Locate the cell with the specified text and output its (x, y) center coordinate. 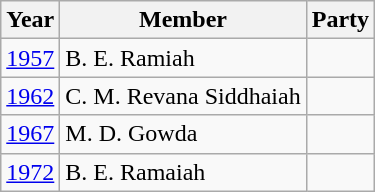
Party (340, 20)
B. E. Ramaiah (183, 172)
Year (30, 20)
C. M. Revana Siddhaiah (183, 96)
1967 (30, 134)
B. E. Ramiah (183, 58)
1972 (30, 172)
Member (183, 20)
M. D. Gowda (183, 134)
1957 (30, 58)
1962 (30, 96)
